For the text-containing cell, return its midpoint in (X, Y) coordinate format. 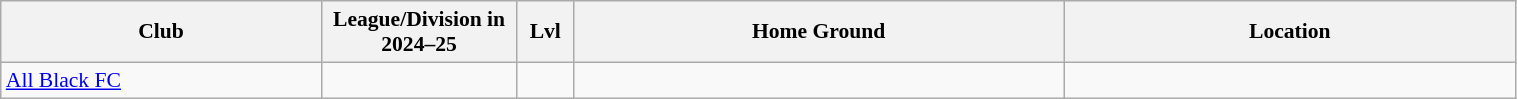
League/Division in 2024–25 (419, 32)
Lvl (546, 32)
Location (1290, 32)
Club (161, 32)
All Black FC (161, 80)
Home Ground (819, 32)
